Scan for the cell matching the given text and deliver its (X, Y) coordinate at center. 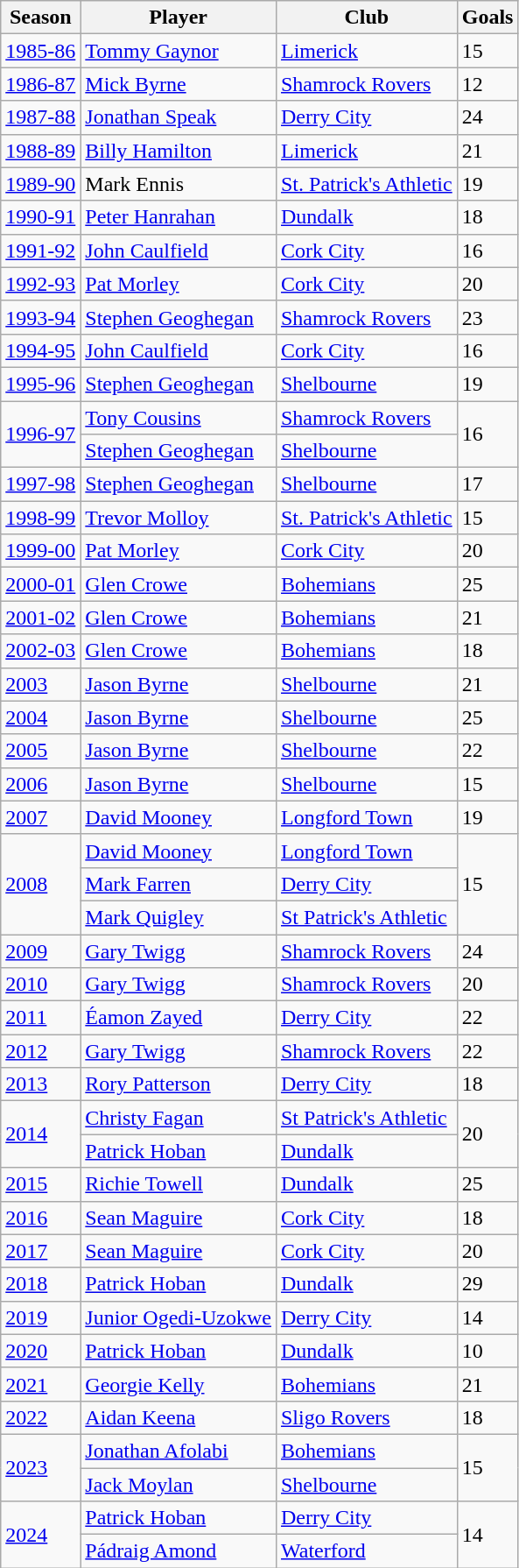
2023 (40, 1467)
Mark Farren (179, 884)
29 (487, 1284)
1998-99 (40, 518)
2011 (40, 1018)
1996-97 (40, 434)
Season (40, 18)
2007 (40, 817)
1992-93 (40, 284)
1988-89 (40, 151)
Goals (487, 18)
1985-86 (40, 51)
1993-94 (40, 317)
2004 (40, 717)
1994-95 (40, 350)
1999-00 (40, 551)
2020 (40, 1351)
Billy Hamilton (179, 151)
2024 (40, 1535)
2012 (40, 1051)
2002-03 (40, 651)
1991-92 (40, 251)
1995-96 (40, 384)
Aidan Keena (179, 1417)
Pádraig Amond (179, 1551)
Peter Hanrahan (179, 217)
2021 (40, 1384)
2015 (40, 1184)
Georgie Kelly (179, 1384)
2010 (40, 985)
1997-98 (40, 484)
Rory Patterson (179, 1084)
23 (487, 317)
2013 (40, 1084)
1986-87 (40, 84)
1987-88 (40, 117)
10 (487, 1351)
Mark Quigley (179, 917)
Jonathan Afolabi (179, 1451)
1990-91 (40, 217)
Mark Ennis (179, 184)
Jonathan Speak (179, 117)
Mick Byrne (179, 84)
2019 (40, 1317)
2022 (40, 1417)
2003 (40, 684)
12 (487, 84)
2016 (40, 1218)
2005 (40, 751)
Jack Moylan (179, 1485)
Junior Ogedi-Uzokwe (179, 1317)
2018 (40, 1284)
Sligo Rovers (366, 1417)
Christy Fagan (179, 1118)
2014 (40, 1134)
Richie Towell (179, 1184)
Éamon Zayed (179, 1018)
Tony Cousins (179, 418)
2006 (40, 784)
Trevor Molloy (179, 518)
Waterford (366, 1551)
1989-90 (40, 184)
2017 (40, 1251)
2001-02 (40, 618)
Club (366, 18)
17 (487, 484)
Player (179, 18)
2000-01 (40, 584)
2009 (40, 950)
Tommy Gaynor (179, 51)
2008 (40, 884)
